Return the (X, Y) coordinate for the center point of the cell that contains the specified text.  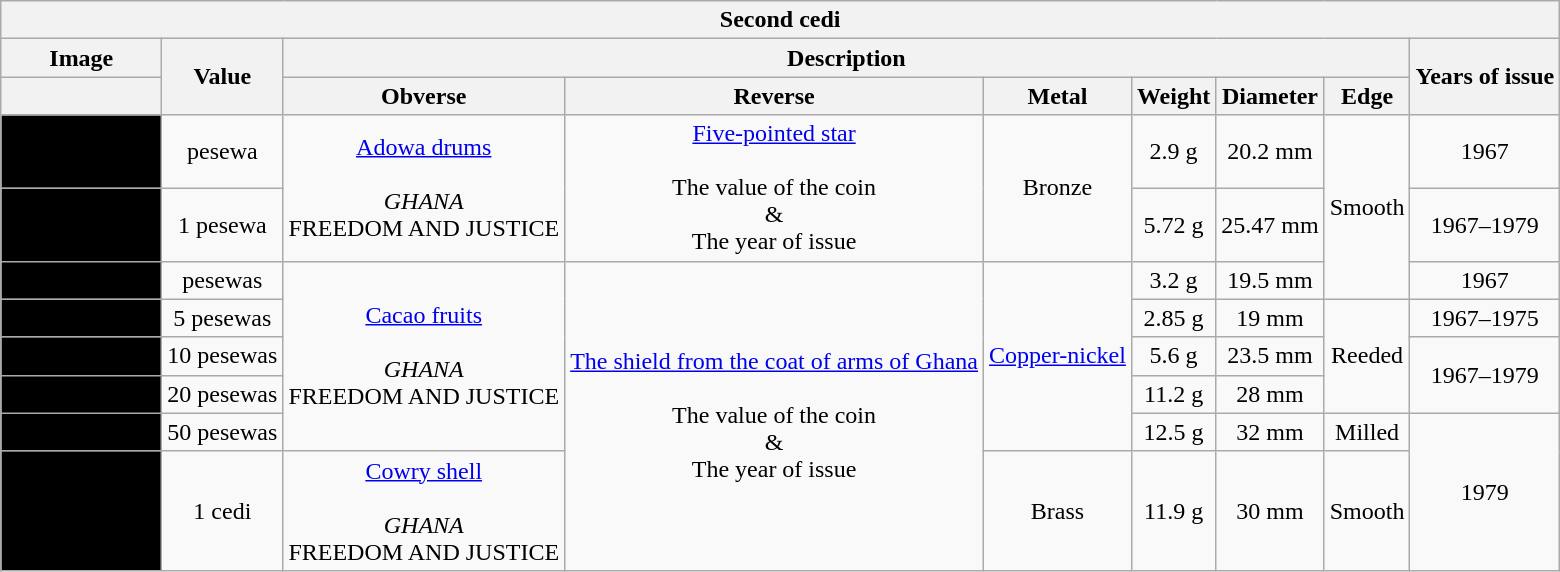
Reeded (1367, 356)
11.9 g (1173, 510)
5.6 g (1173, 356)
The shield from the coat of arms of GhanaThe value of the coin&The year of issue (774, 416)
10 pesewas (222, 356)
Image (82, 58)
23.5 mm (1270, 356)
Copper-nickel (1058, 356)
28 mm (1270, 394)
Metal (1058, 96)
20.2 mm (1270, 152)
Cacao fruitsGHANAFREEDOM AND JUSTICE (424, 356)
11.2 g (1173, 394)
25.47 mm (1270, 224)
Milled (1367, 432)
Second cedi (780, 20)
1 cedi (222, 510)
Value (222, 77)
20 pesewas (222, 394)
Edge (1367, 96)
Years of issue (1485, 77)
Adowa drumsGHANAFREEDOM AND JUSTICE (424, 188)
pesewas (222, 280)
Five-pointed starThe value of the coin&The year of issue (774, 188)
Obverse (424, 96)
pesewa (222, 152)
Brass (1058, 510)
19.5 mm (1270, 280)
30 mm (1270, 510)
2.85 g (1173, 318)
Diameter (1270, 96)
1 pesewa (222, 224)
5.72 g (1173, 224)
Reverse (774, 96)
32 mm (1270, 432)
Cowry shell GHANAFREEDOM AND JUSTICE (424, 510)
19 mm (1270, 318)
1979 (1485, 492)
2.9 g (1173, 152)
3.2 g (1173, 280)
5 pesewas (222, 318)
Weight (1173, 96)
50 pesewas (222, 432)
12.5 g (1173, 432)
Bronze (1058, 188)
1967–1975 (1485, 318)
Description (846, 58)
